For the text-containing cell, return its midpoint in (X, Y) coordinate format. 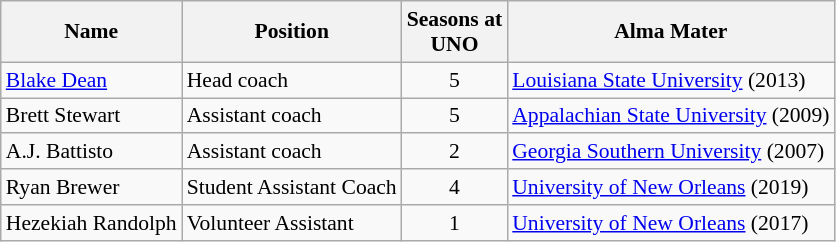
Seasons atUNO (454, 32)
1 (454, 223)
University of New Orleans (2019) (670, 187)
Alma Mater (670, 32)
Position (292, 32)
Student Assistant Coach (292, 187)
A.J. Battisto (92, 152)
Appalachian State University (2009) (670, 116)
Blake Dean (92, 80)
Hezekiah Randolph (92, 223)
Name (92, 32)
Brett Stewart (92, 116)
Louisiana State University (2013) (670, 80)
4 (454, 187)
University of New Orleans (2017) (670, 223)
Ryan Brewer (92, 187)
Georgia Southern University (2007) (670, 152)
Head coach (292, 80)
2 (454, 152)
Volunteer Assistant (292, 223)
